Search for the cell housing the specified text and yield its [x, y] center coordinate. 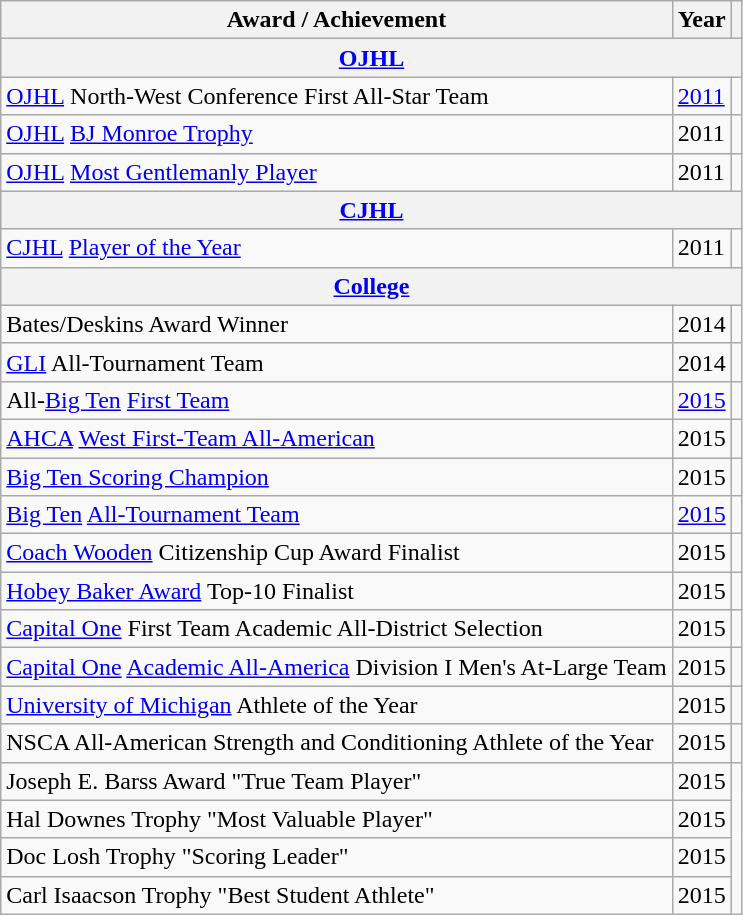
AHCA West First-Team All-American [336, 438]
Coach Wooden Citizenship Cup Award Finalist [336, 553]
Hal Downes Trophy "Most Valuable Player" [336, 819]
University of Michigan Athlete of the Year [336, 705]
CJHL [372, 210]
Big Ten Scoring Champion [336, 477]
All-Big Ten First Team [336, 400]
OJHL BJ Monroe Trophy [336, 134]
Carl Isaacson Trophy "Best Student Athlete" [336, 895]
OJHL North-West Conference First All-Star Team [336, 96]
GLI All-Tournament Team [336, 362]
Capital One First Team Academic All-District Selection [336, 629]
Doc Losh Trophy "Scoring Leader" [336, 857]
College [372, 286]
NSCA All-American Strength and Conditioning Athlete of the Year [336, 743]
Year [702, 20]
Hobey Baker Award Top-10 Finalist [336, 591]
OJHL [372, 58]
CJHL Player of the Year [336, 248]
Bates/Deskins Award Winner [336, 324]
Award / Achievement [336, 20]
Joseph E. Barss Award "True Team Player" [336, 781]
OJHL Most Gentlemanly Player [336, 172]
Capital One Academic All-America Division I Men's At-Large Team [336, 667]
Big Ten All-Tournament Team [336, 515]
